Search for the cell housing the specified text and yield its (X, Y) center coordinate. 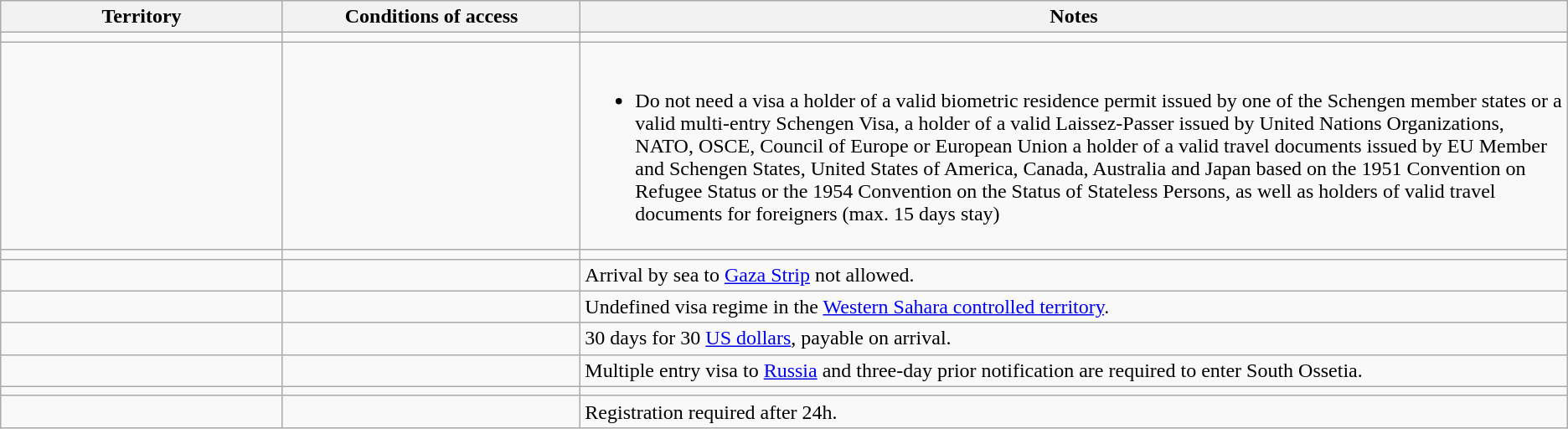
Territory (142, 17)
Conditions of access (431, 17)
Registration required after 24h. (1074, 411)
30 days for 30 US dollars, payable on arrival. (1074, 339)
Arrival by sea to Gaza Strip not allowed. (1074, 275)
Undefined visa regime in the Western Sahara controlled territory. (1074, 307)
Multiple entry visa to Russia and three-day prior notification are required to enter South Ossetia. (1074, 370)
Notes (1074, 17)
